Determine the [X, Y] coordinate at the center of the cell enclosing the given text.  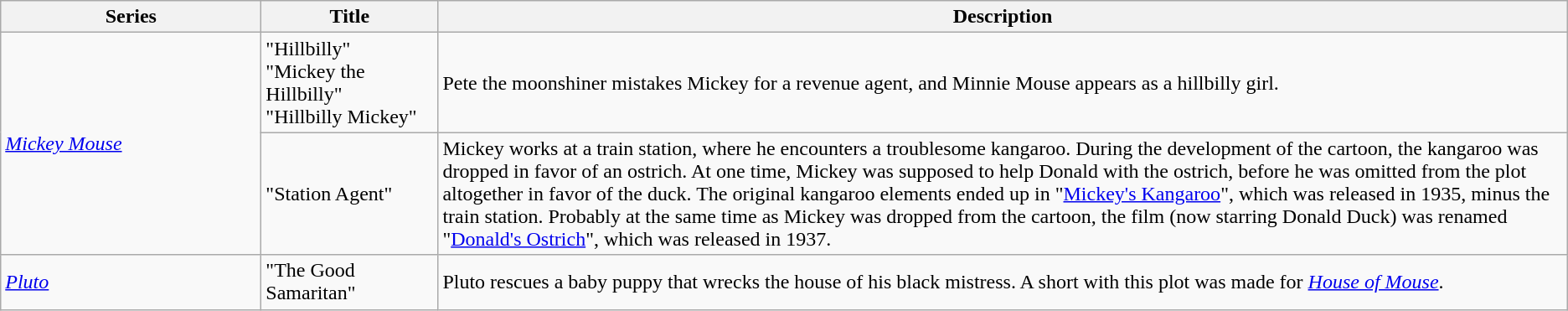
Description [1003, 17]
"Hillbilly" "Mickey the Hillbilly""Hillbilly Mickey" [350, 82]
Mickey Mouse [131, 144]
Title [350, 17]
"Station Agent" [350, 194]
Pluto rescues a baby puppy that wrecks the house of his black mistress. A short with this plot was made for House of Mouse. [1003, 282]
Pluto [131, 282]
"The Good Samaritan" [350, 282]
Series [131, 17]
Pete the moonshiner mistakes Mickey for a revenue agent, and Minnie Mouse appears as a hillbilly girl. [1003, 82]
